Locate the cell with the specified text and output its [X, Y] center coordinate. 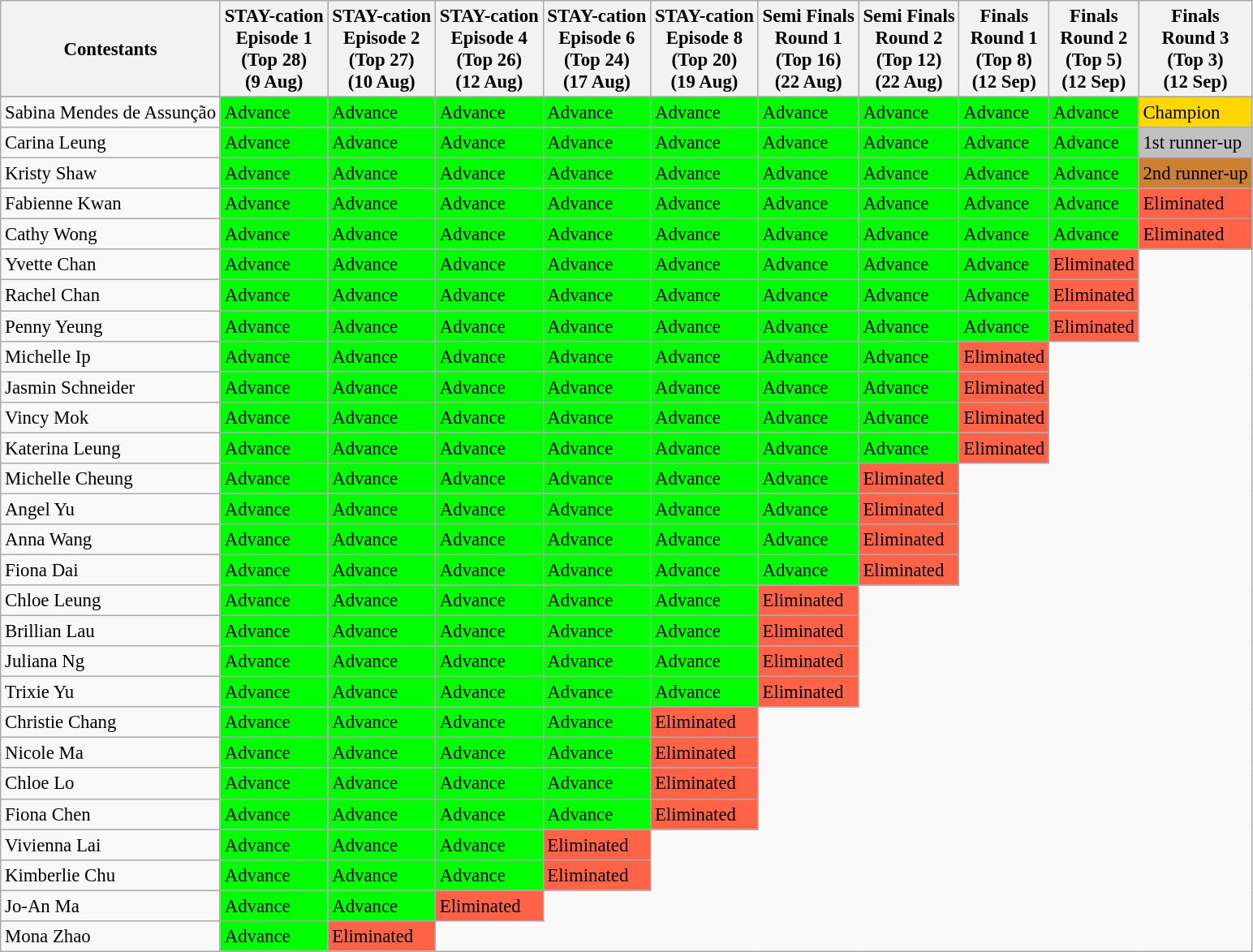
STAY-cationEpisode 1(Top 28)(9 Aug) [274, 49]
Fiona Dai [110, 570]
Yvette Chan [110, 265]
Semi FinalsRound 1(Top 16)(22 Aug) [808, 49]
STAY-cationEpisode 4(Top 26)(12 Aug) [490, 49]
Michelle Cheung [110, 479]
Kimberlie Chu [110, 875]
FinalsRound 1(Top 8)(12 Sep) [1005, 49]
Kristy Shaw [110, 174]
Juliana Ng [110, 661]
Christie Chang [110, 722]
1st runner-up [1195, 143]
STAY-cationEpisode 6(Top 24)(17 Aug) [597, 49]
FinalsRound 3(Top 3)(12 Sep) [1195, 49]
STAY-cationEpisode 8(Top 20)(19 Aug) [704, 49]
Brillian Lau [110, 631]
Penny Yeung [110, 326]
Anna Wang [110, 540]
Angel Yu [110, 509]
Rachel Chan [110, 295]
Vincy Mok [110, 417]
Trixie Yu [110, 692]
FinalsRound 2(Top 5)(12 Sep) [1094, 49]
Chloe Lo [110, 784]
Chloe Leung [110, 601]
Contestants [110, 49]
Vivienna Lai [110, 845]
Sabina Mendes de Assunção [110, 113]
Jo-An Ma [110, 906]
Jasmin Schneider [110, 387]
Cathy Wong [110, 235]
Katerina Leung [110, 448]
Mona Zhao [110, 937]
Semi FinalsRound 2(Top 12)(22 Aug) [909, 49]
Nicole Ma [110, 753]
Fiona Chen [110, 814]
2nd runner-up [1195, 174]
Carina Leung [110, 143]
STAY-cationEpisode 2(Top 27)(10 Aug) [381, 49]
Fabienne Kwan [110, 204]
Michelle Ip [110, 356]
Champion [1195, 113]
